Extract the [x, y] coordinate from the center of the cell holding the provided text.  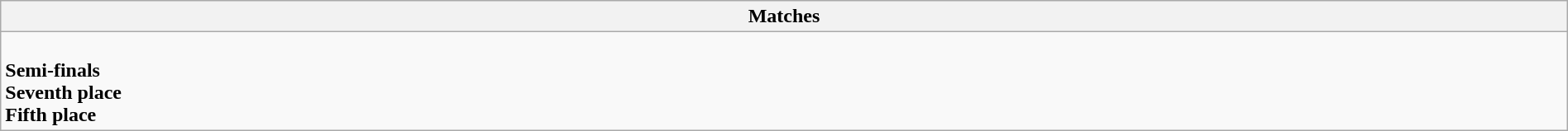
Matches [784, 16]
Semi-finals Seventh place Fifth place [784, 81]
